Pinpoint the cell where the given text exists, returning its [X, Y] midpoint coordinate. 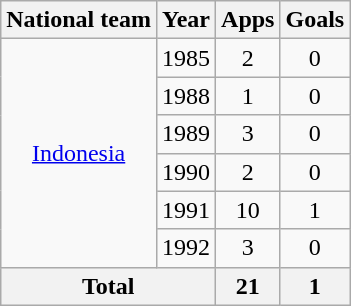
Total [108, 286]
1988 [186, 96]
1992 [186, 248]
Apps [248, 20]
10 [248, 210]
1991 [186, 210]
National team [79, 20]
1989 [186, 134]
21 [248, 286]
1990 [186, 172]
Indonesia [79, 153]
Year [186, 20]
1985 [186, 58]
Goals [315, 20]
